From the cell containing the given text, extract its center point as (X, Y) coordinate. 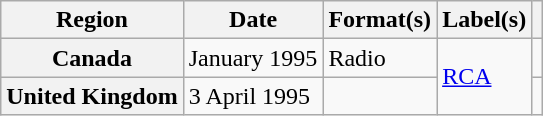
United Kingdom (92, 96)
Radio (380, 58)
Label(s) (484, 20)
January 1995 (253, 58)
Canada (92, 58)
RCA (484, 77)
Region (92, 20)
3 April 1995 (253, 96)
Format(s) (380, 20)
Date (253, 20)
